Extract the (X, Y) coordinate from the center of the cell holding the provided text.  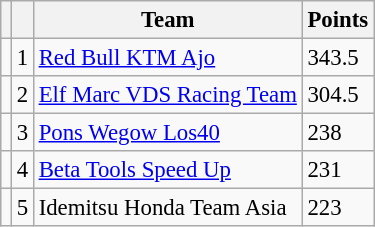
Idemitsu Honda Team Asia (168, 208)
Points (338, 20)
5 (22, 208)
223 (338, 208)
238 (338, 133)
Beta Tools Speed Up (168, 170)
231 (338, 170)
Red Bull KTM Ajo (168, 58)
304.5 (338, 95)
4 (22, 170)
2 (22, 95)
3 (22, 133)
Elf Marc VDS Racing Team (168, 95)
343.5 (338, 58)
Team (168, 20)
1 (22, 58)
Pons Wegow Los40 (168, 133)
